Pinpoint the cell where the given text exists, returning its [x, y] midpoint coordinate. 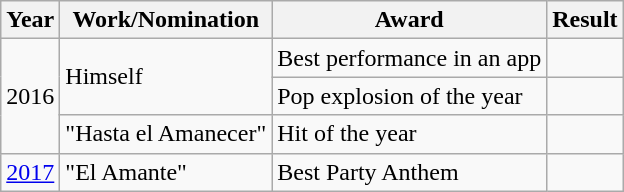
"Hasta el Amanecer" [166, 134]
Best performance in an app [410, 58]
Best Party Anthem [410, 172]
2016 [30, 96]
Himself [166, 77]
"El Amante" [166, 172]
Work/Nomination [166, 20]
Pop explosion of the year [410, 96]
Result [585, 20]
Hit of the year [410, 134]
Award [410, 20]
Year [30, 20]
2017 [30, 172]
